Detect which cell encompasses the target text, then output its [x, y] center coordinate. 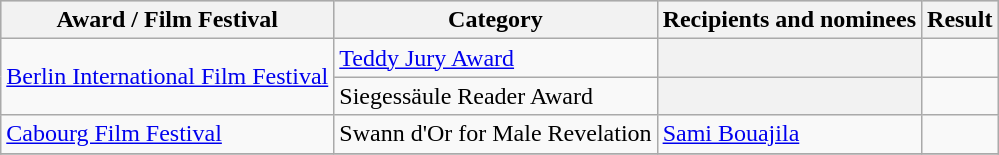
Result [960, 20]
Recipients and nominees [789, 20]
Cabourg Film Festival [168, 134]
Teddy Jury Award [496, 58]
Siegessäule Reader Award [496, 96]
Category [496, 20]
Award / Film Festival [168, 20]
Berlin International Film Festival [168, 77]
Sami Bouajila [789, 134]
Swann d'Or for Male Revelation [496, 134]
